Pinpoint the cell where the given text exists, returning its (x, y) midpoint coordinate. 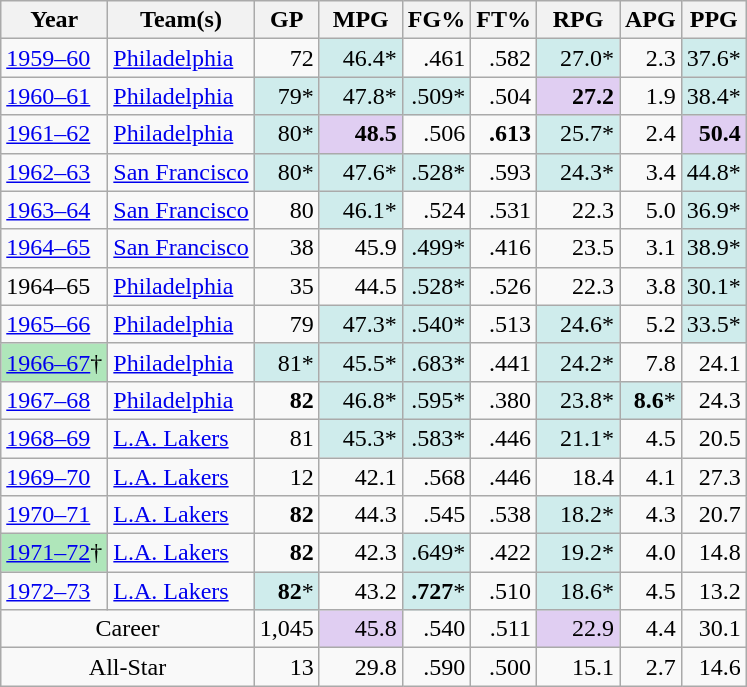
14.6 (714, 667)
24.6* (578, 324)
1959–60 (54, 58)
2.7 (651, 667)
All-Star (128, 667)
46.4* (360, 58)
3.8 (651, 286)
.538 (504, 515)
24.3* (578, 172)
23.8* (578, 400)
1972–73 (54, 591)
2.4 (651, 134)
1970–71 (54, 515)
23.5 (578, 248)
45.9 (360, 248)
1965–66 (54, 324)
.504 (504, 96)
44.5 (360, 286)
4.4 (651, 629)
72 (286, 58)
.582 (504, 58)
.524 (436, 210)
.380 (504, 400)
1962–63 (54, 172)
1969–70 (54, 477)
1968–69 (54, 438)
15.1 (578, 667)
1.9 (651, 96)
.500 (504, 667)
5.2 (651, 324)
21.1* (578, 438)
.506 (436, 134)
PPG (714, 20)
47.8* (360, 96)
18.6* (578, 591)
81 (286, 438)
30.1 (714, 629)
79* (286, 96)
3.4 (651, 172)
30.1* (714, 286)
Career (128, 629)
45.5* (360, 362)
36.9* (714, 210)
33.5* (714, 324)
.683* (436, 362)
MPG (360, 20)
37.6* (714, 58)
18.4 (578, 477)
13.2 (714, 591)
1961–62 (54, 134)
.727* (436, 591)
80 (286, 210)
5.0 (651, 210)
.509* (436, 96)
.461 (436, 58)
43.2 (360, 591)
24.3 (714, 400)
1966–67† (54, 362)
42.3 (360, 553)
81* (286, 362)
44.3 (360, 515)
38.9* (714, 248)
29.8 (360, 667)
19.2* (578, 553)
46.8* (360, 400)
7.8 (651, 362)
FG% (436, 20)
4.0 (651, 553)
13 (286, 667)
22.9 (578, 629)
Year (54, 20)
.595* (436, 400)
24.2* (578, 362)
44.8* (714, 172)
.649* (436, 553)
.593 (504, 172)
38 (286, 248)
82* (286, 591)
47.6* (360, 172)
14.8 (714, 553)
27.0* (578, 58)
1960–61 (54, 96)
1967–68 (54, 400)
48.5 (360, 134)
20.5 (714, 438)
18.2* (578, 515)
50.4 (714, 134)
.583* (436, 438)
.531 (504, 210)
79 (286, 324)
.511 (504, 629)
.590 (436, 667)
12 (286, 477)
.613 (504, 134)
.422 (504, 553)
1971–72† (54, 553)
.526 (504, 286)
4.1 (651, 477)
FT% (504, 20)
25.7* (578, 134)
8.6* (651, 400)
.416 (504, 248)
.540* (436, 324)
.540 (436, 629)
.545 (436, 515)
.441 (504, 362)
46.1* (360, 210)
38.4* (714, 96)
45.8 (360, 629)
24.1 (714, 362)
27.2 (578, 96)
Team(s) (181, 20)
.513 (504, 324)
45.3* (360, 438)
27.3 (714, 477)
.568 (436, 477)
1,045 (286, 629)
3.1 (651, 248)
.510 (504, 591)
.499* (436, 248)
4.3 (651, 515)
GP (286, 20)
APG (651, 20)
42.1 (360, 477)
47.3* (360, 324)
2.3 (651, 58)
35 (286, 286)
20.7 (714, 515)
RPG (578, 20)
1963–64 (54, 210)
